From the cell containing the given text, extract its center point as (X, Y) coordinate. 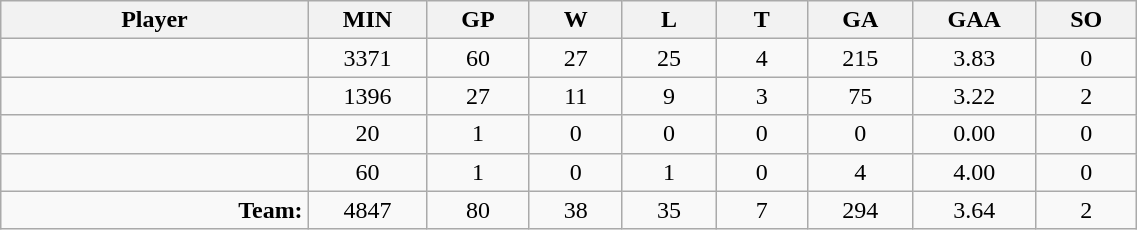
3 (762, 96)
11 (576, 96)
80 (478, 210)
L (668, 20)
Player (154, 20)
GAA (974, 20)
GP (478, 20)
GA (860, 20)
75 (860, 96)
0.00 (974, 134)
38 (576, 210)
1396 (368, 96)
3.22 (974, 96)
35 (668, 210)
W (576, 20)
Team: (154, 210)
7 (762, 210)
4847 (368, 210)
20 (368, 134)
MIN (368, 20)
9 (668, 96)
T (762, 20)
25 (668, 58)
3.64 (974, 210)
294 (860, 210)
3371 (368, 58)
4.00 (974, 172)
3.83 (974, 58)
SO (1086, 20)
215 (860, 58)
